Scan for the cell matching the given text and deliver its [x, y] coordinate at center. 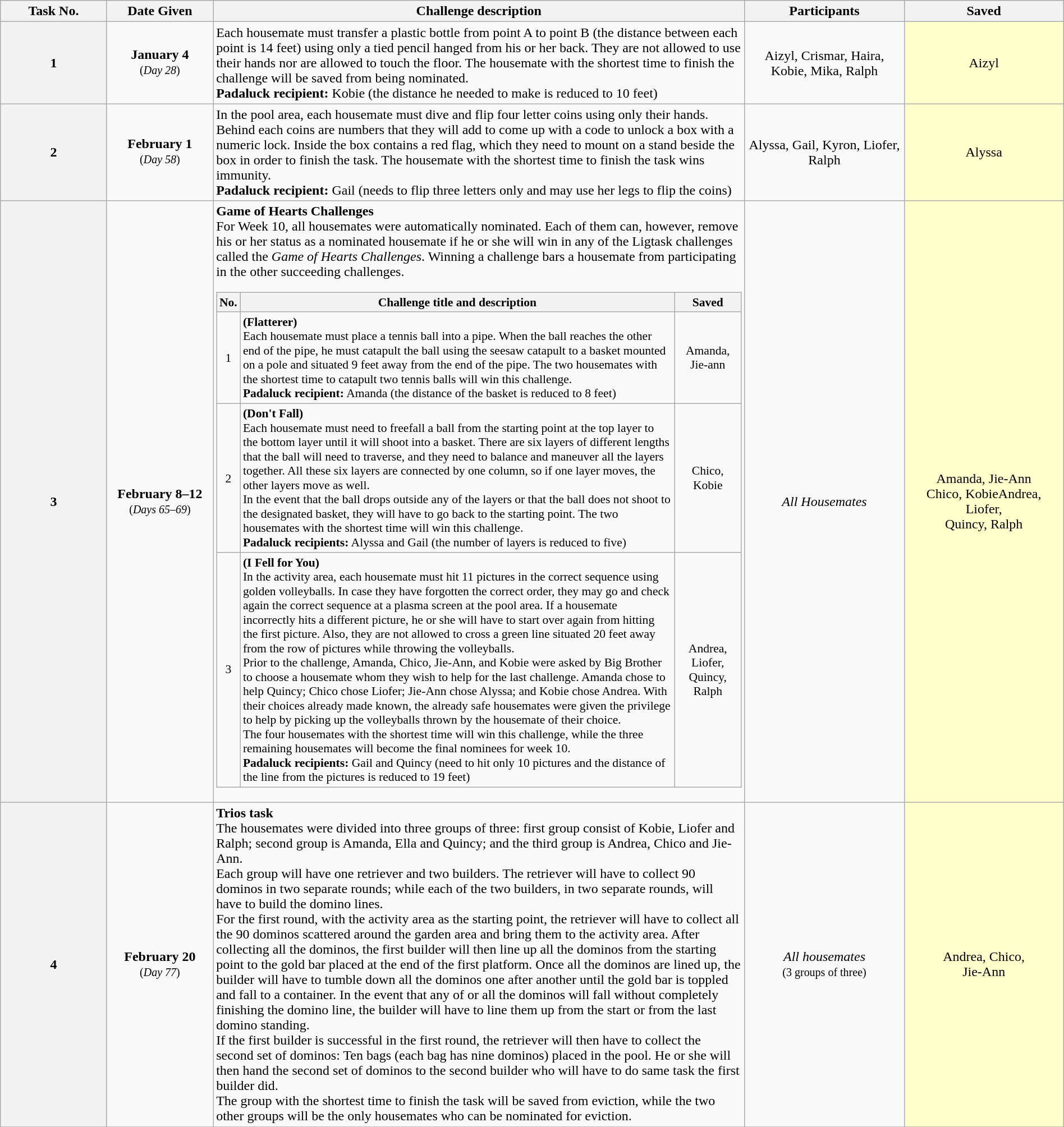
Alyssa, Gail, Kyron, Liofer, Ralph [824, 153]
Aizyl, Crismar, Haira, Kobie, Mika, Ralph [824, 63]
Andrea, Liofer, Quincy, Ralph [708, 670]
Task No. [54, 11]
Aizyl [984, 63]
Participants [824, 11]
Date Given [159, 11]
Challenge title and description [457, 302]
Amanda, Jie-AnnChico, KobieAndrea, Liofer,Quincy, Ralph [984, 502]
February 20(Day 77) [159, 965]
No. [228, 302]
Amanda, Jie-ann [708, 358]
4 [54, 965]
Chico, Kobie [708, 478]
Andrea, Chico,Jie-Ann [984, 965]
January 4(Day 28) [159, 63]
Challenge description [479, 11]
All housemates(3 groups of three) [824, 965]
All Housemates [824, 502]
Alyssa [984, 153]
February 8–12(Days 65–69) [159, 502]
February 1(Day 58) [159, 153]
